Output the [X, Y] coordinate of the center of the cell containing the given text.  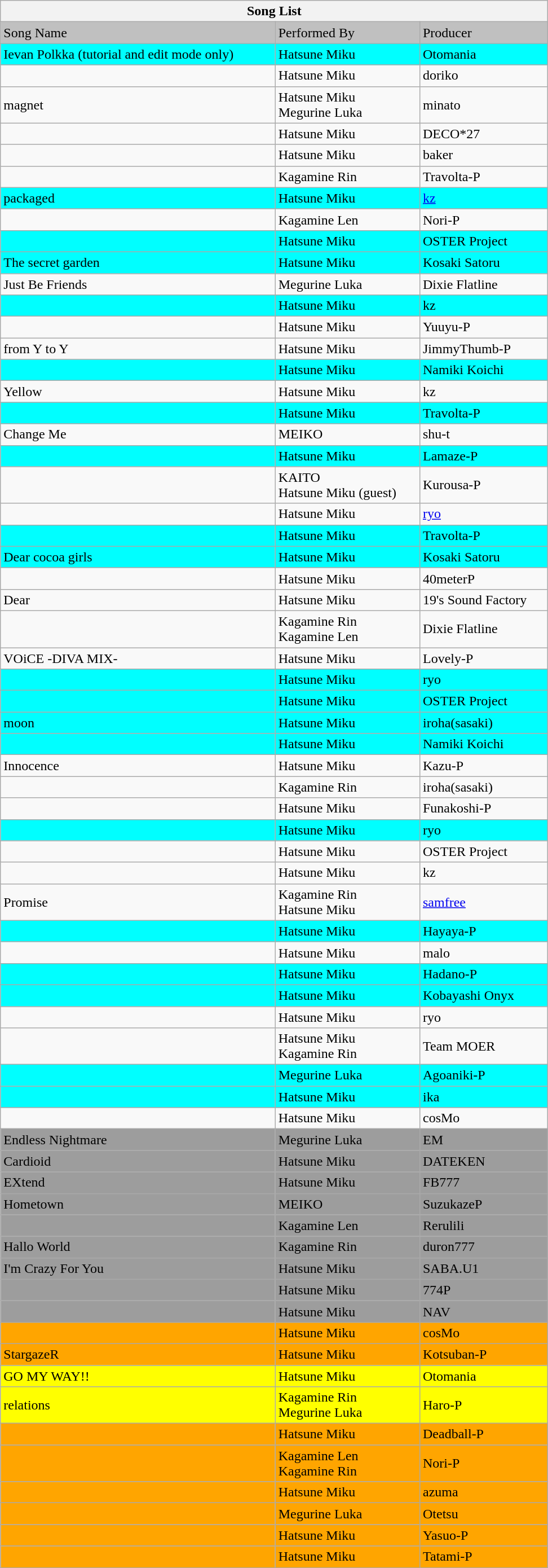
GO MY WAY!! [138, 1376]
SuzukazeP [484, 1204]
19's Sound Factory [484, 600]
Tatami-P [484, 1557]
Yellow [138, 392]
Performed By [347, 33]
DECO*27 [484, 134]
relations [138, 1405]
samfree [484, 902]
Cardioid [138, 1161]
Rerulili [484, 1226]
Change Me [138, 434]
from Y to Y [138, 349]
774P [484, 1290]
doriko [484, 76]
Yasuo-P [484, 1535]
Hatsune MikuMegurine Luka [347, 105]
Kagamine LenKagamine Rin [347, 1464]
Dear cocoa girls [138, 557]
Lovely-P [484, 658]
shu-t [484, 434]
magnet [138, 105]
I'm Crazy For You [138, 1268]
Kagamine RinMegurine Luka [347, 1405]
Funakoshi-P [484, 809]
baker [484, 155]
Promise [138, 902]
Deadball-P [484, 1434]
Just Be Friends [138, 284]
EM [484, 1140]
FB777 [484, 1183]
40meterP [484, 578]
Hayaya-P [484, 931]
Hometown [138, 1204]
DATEKEN [484, 1161]
Kagamine RinKagamine Len [347, 629]
The secret garden [138, 262]
Hadano-P [484, 974]
malo [484, 952]
Song Name [138, 33]
Kazu-P [484, 766]
Hallo World [138, 1247]
Innocence [138, 766]
JimmyThumb-P [484, 349]
StargazeR [138, 1354]
duron777 [484, 1247]
SABA.U1 [484, 1268]
Yuuyu-P [484, 327]
Kurousa-P [484, 485]
packaged [138, 198]
Haro-P [484, 1405]
moon [138, 723]
ika [484, 1097]
Song List [274, 11]
Kagamine RinHatsune Miku [347, 902]
Ievan Polkka (tutorial and edit mode only) [138, 54]
Team MOER [484, 1046]
NAV [484, 1311]
Producer [484, 33]
azuma [484, 1492]
Agoaniki-P [484, 1075]
KAITOHatsune Miku (guest) [347, 485]
Endless Nightmare [138, 1140]
Hatsune MikuKagamine Rin [347, 1046]
Kobayashi Onyx [484, 995]
EXtend [138, 1183]
minato [484, 105]
Otetsu [484, 1514]
Kotsuban-P [484, 1354]
Dear [138, 600]
VOiCE -DIVA MIX- [138, 658]
Lamaze-P [484, 456]
